Identify which cell holds the provided text, then report its [X, Y] central coordinate. 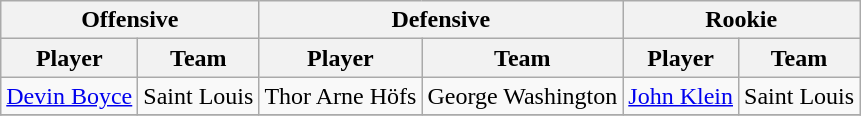
Rookie [742, 20]
Thor Arne Höfs [340, 96]
Offensive [130, 20]
George Washington [522, 96]
Defensive [441, 20]
John Klein [681, 96]
Devin Boyce [70, 96]
